Provide the (x, y) coordinate of the cell's center where the given text is located.  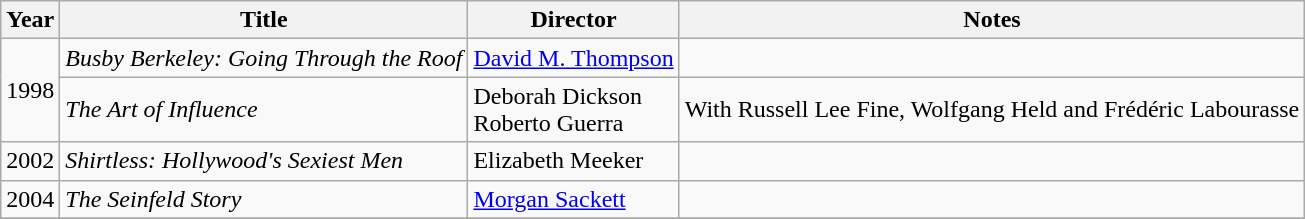
Busby Berkeley: Going Through the Roof (264, 58)
Year (30, 20)
Shirtless: Hollywood's Sexiest Men (264, 161)
With Russell Lee Fine, Wolfgang Held and Frédéric Labourasse (992, 110)
Morgan Sackett (574, 199)
Deborah DicksonRoberto Guerra (574, 110)
The Seinfeld Story (264, 199)
David M. Thompson (574, 58)
Elizabeth Meeker (574, 161)
Title (264, 20)
2004 (30, 199)
Notes (992, 20)
1998 (30, 90)
The Art of Influence (264, 110)
2002 (30, 161)
Director (574, 20)
